For the text-containing cell, return its midpoint in [x, y] coordinate format. 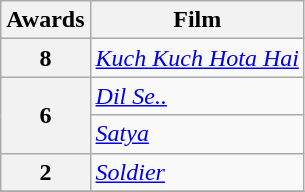
8 [46, 58]
2 [46, 172]
Film [197, 20]
Kuch Kuch Hota Hai [197, 58]
Awards [46, 20]
Satya [197, 134]
Dil Se.. [197, 96]
6 [46, 115]
Soldier [197, 172]
